Locate the cell with the specified text and output its (x, y) center coordinate. 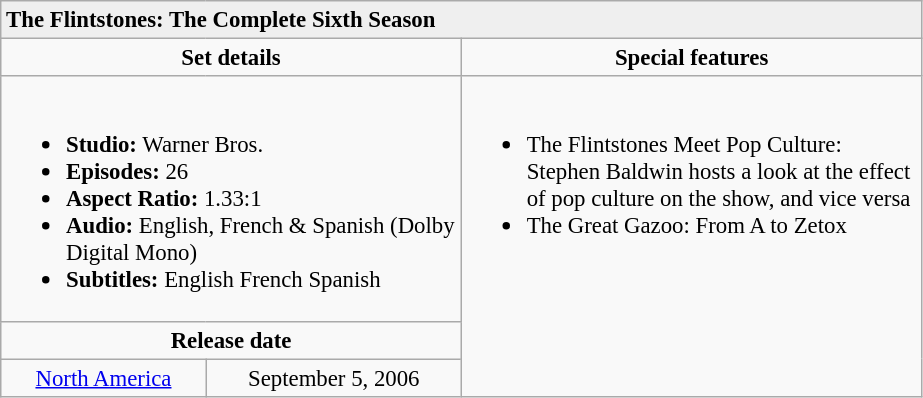
Release date (232, 340)
North America (104, 378)
September 5, 2006 (334, 378)
Set details (232, 58)
Studio: Warner Bros.Episodes: 26Aspect Ratio: 1.33:1Audio: English, French & Spanish (Dolby Digital Mono)Subtitles: English French Spanish (232, 198)
The Flintstones: The Complete Sixth Season (462, 20)
Special features (692, 58)
